Provide the [X, Y] coordinate of the cell's center where the given text is located.  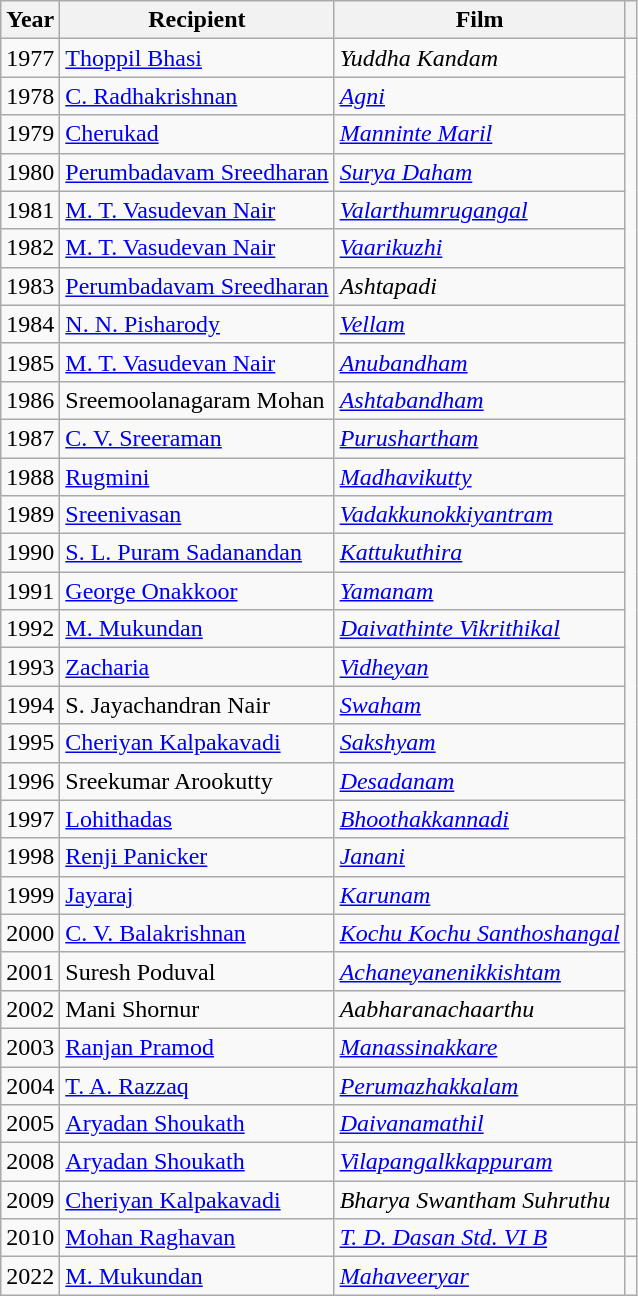
George Onakkoor [197, 591]
Mohan Raghavan [197, 1238]
S. Jayachandran Nair [197, 705]
2004 [30, 1085]
N. N. Pisharody [197, 324]
Madhavikutty [480, 477]
Jayaraj [197, 895]
1994 [30, 705]
Janani [480, 857]
1987 [30, 438]
2002 [30, 1009]
1982 [30, 248]
2000 [30, 933]
Purushartham [480, 438]
Manassinakkare [480, 1047]
Renji Panicker [197, 857]
1995 [30, 743]
Kochu Kochu Santhoshangal [480, 933]
1991 [30, 591]
Sreenivasan [197, 515]
Desadanam [480, 781]
1986 [30, 400]
2022 [30, 1276]
Suresh Poduval [197, 971]
Bhoothakkannadi [480, 819]
2010 [30, 1238]
1999 [30, 895]
T. D. Dasan Std. VI B [480, 1238]
Karunam [480, 895]
1977 [30, 58]
1980 [30, 172]
Anubandham [480, 362]
1979 [30, 134]
Lohithadas [197, 819]
2009 [30, 1200]
1988 [30, 477]
Ranjan Pramod [197, 1047]
Kattukuthira [480, 553]
1997 [30, 819]
Sakshyam [480, 743]
1996 [30, 781]
Vaarikuzhi [480, 248]
1983 [30, 286]
Bharya Swantham Suhruthu [480, 1200]
Yamanam [480, 591]
1985 [30, 362]
Achaneyanenikkishtam [480, 971]
Manninte Maril [480, 134]
Sreekumar Arookutty [197, 781]
Vidheyan [480, 667]
1993 [30, 667]
Daivanamathil [480, 1124]
C. Radhakrishnan [197, 96]
Agni [480, 96]
Vellam [480, 324]
1998 [30, 857]
Cherukad [197, 134]
2001 [30, 971]
1978 [30, 96]
1981 [30, 210]
C. V. Balakrishnan [197, 933]
Surya Daham [480, 172]
Rugmini [197, 477]
S. L. Puram Sadanandan [197, 553]
Sreemoolanagaram Mohan [197, 400]
Film [480, 20]
2005 [30, 1124]
T. A. Razzaq [197, 1085]
Recipient [197, 20]
Mahaveeryar [480, 1276]
Mani Shornur [197, 1009]
1984 [30, 324]
Ashtapadi [480, 286]
Yuddha Kandam [480, 58]
1992 [30, 629]
Aabharanachaarthu [480, 1009]
2008 [30, 1162]
Ashtabandham [480, 400]
Year [30, 20]
Valarthumrugangal [480, 210]
Daivathinte Vikrithikal [480, 629]
Thoppil Bhasi [197, 58]
1990 [30, 553]
Perumazhakkalam [480, 1085]
Zacharia [197, 667]
Swaham [480, 705]
Vilapangalkkappuram [480, 1162]
2003 [30, 1047]
1989 [30, 515]
Vadakkunokkiyantram [480, 515]
C. V. Sreeraman [197, 438]
